Provide the (X, Y) coordinate of the cell's center where the given text is located.  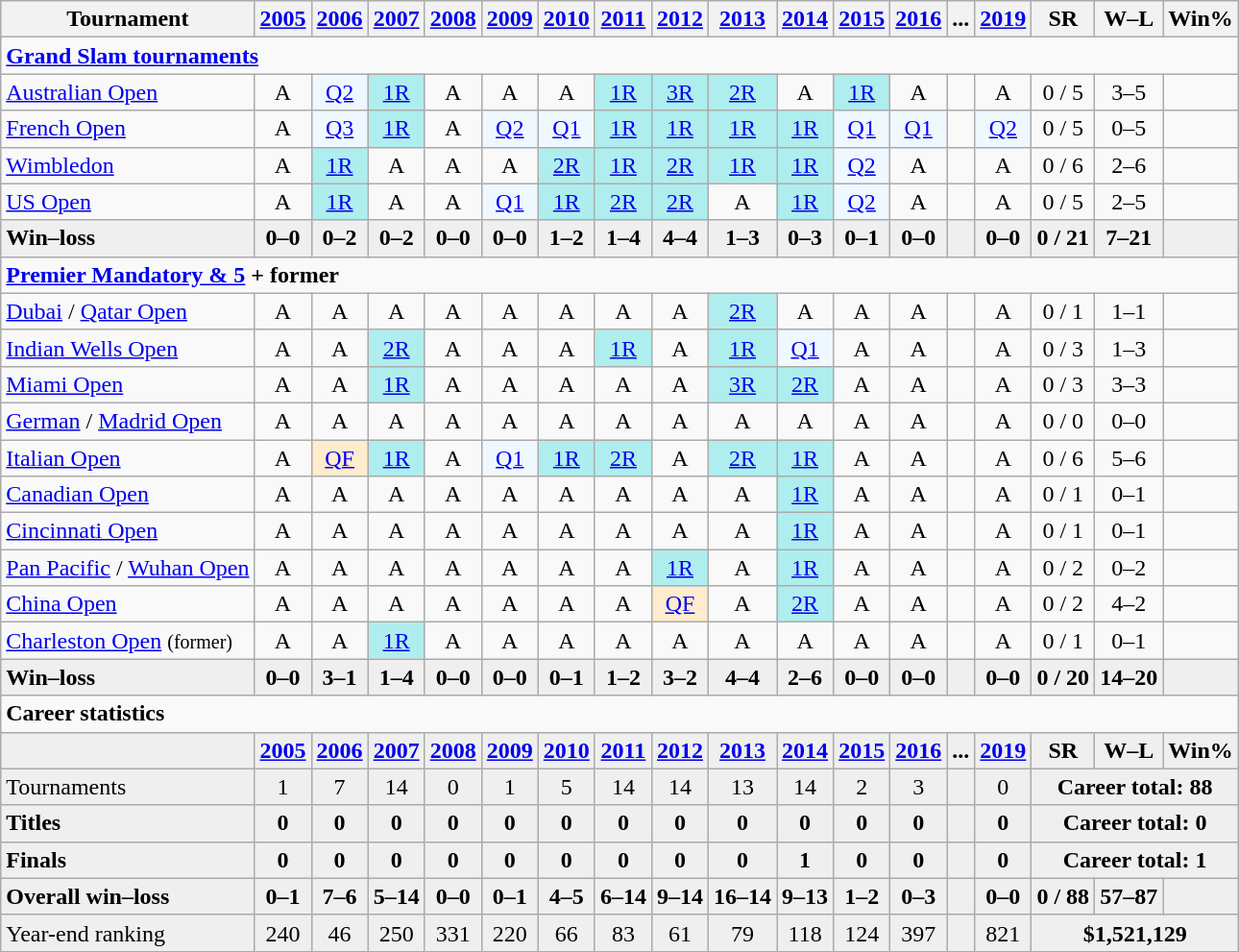
7–21 (1130, 238)
0–5 (1130, 129)
Overall win–loss (128, 896)
7–6 (340, 896)
2–5 (1130, 202)
5 (567, 787)
0 / 0 (1063, 421)
German / Madrid Open (128, 421)
Indian Wells Open (128, 348)
$1,521,129 (1135, 933)
220 (509, 933)
13 (743, 787)
4–5 (567, 896)
83 (622, 933)
US Open (128, 202)
Dubai / Qatar Open (128, 311)
4–2 (1130, 604)
6–14 (622, 896)
66 (567, 933)
Tournament (128, 19)
Tournaments (128, 787)
5–6 (1130, 458)
57–87 (1130, 896)
1–1 (1130, 311)
79 (743, 933)
0 / 88 (1063, 896)
Pan Pacific / Wuhan Open (128, 568)
3–5 (1130, 92)
Italian Open (128, 458)
250 (396, 933)
331 (453, 933)
3–2 (680, 677)
China Open (128, 604)
9–13 (805, 896)
Cincinnati Open (128, 531)
Canadian Open (128, 495)
3–3 (1130, 384)
Career statistics (620, 714)
Premier Mandatory & 5 + former (620, 275)
Australian Open (128, 92)
3–1 (340, 677)
Career total: 0 (1135, 823)
Career total: 88 (1135, 787)
Career total: 1 (1135, 860)
16–14 (743, 896)
240 (282, 933)
Miami Open (128, 384)
0 / 20 (1063, 677)
0 / 21 (1063, 238)
7 (340, 787)
Finals (128, 860)
46 (340, 933)
Charleston Open (former) (128, 641)
Grand Slam tournaments (620, 56)
5–14 (396, 896)
118 (805, 933)
French Open (128, 129)
3 (918, 787)
61 (680, 933)
821 (1003, 933)
397 (918, 933)
Titles (128, 823)
Year-end ranking (128, 933)
9–14 (680, 896)
124 (862, 933)
Q3 (340, 129)
14–20 (1130, 677)
Wimbledon (128, 165)
2 (862, 787)
